Determine the (x, y) coordinate at the center of the cell enclosing the given text.  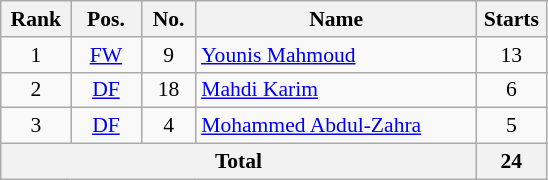
4 (168, 126)
9 (168, 55)
Starts (511, 19)
Younis Mahmoud (336, 55)
FW (106, 55)
24 (511, 162)
Mahdi Karim (336, 90)
Pos. (106, 19)
3 (36, 126)
Total (239, 162)
Name (336, 19)
6 (511, 90)
2 (36, 90)
Mohammed Abdul-Zahra (336, 126)
Rank (36, 19)
1 (36, 55)
18 (168, 90)
5 (511, 126)
No. (168, 19)
13 (511, 55)
